Detect which cell encompasses the target text, then output its (X, Y) center coordinate. 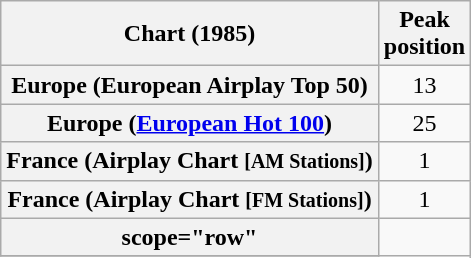
France (Airplay Chart [FM Stations]) (190, 199)
Chart (1985) (190, 34)
Europe (European Airplay Top 50) (190, 85)
scope="row" (190, 237)
25 (424, 123)
13 (424, 85)
Peakposition (424, 34)
Europe (European Hot 100) (190, 123)
France (Airplay Chart [AM Stations]) (190, 161)
